Detect which cell encompasses the target text, then output its (X, Y) center coordinate. 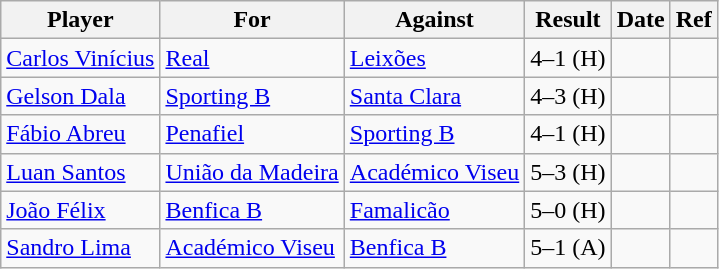
5–0 (H) (568, 210)
Against (434, 20)
Result (568, 20)
For (252, 20)
João Félix (80, 210)
Fábio Abreu (80, 134)
Famalicão (434, 210)
Gelson Dala (80, 96)
4–3 (H) (568, 96)
Leixões (434, 58)
5–1 (A) (568, 248)
5–3 (H) (568, 172)
Luan Santos (80, 172)
Penafiel (252, 134)
Santa Clara (434, 96)
Player (80, 20)
Date (640, 20)
União da Madeira (252, 172)
Ref (694, 20)
Carlos Vinícius (80, 58)
Real (252, 58)
Sandro Lima (80, 248)
